Pinpoint the cell where the given text exists, returning its [x, y] midpoint coordinate. 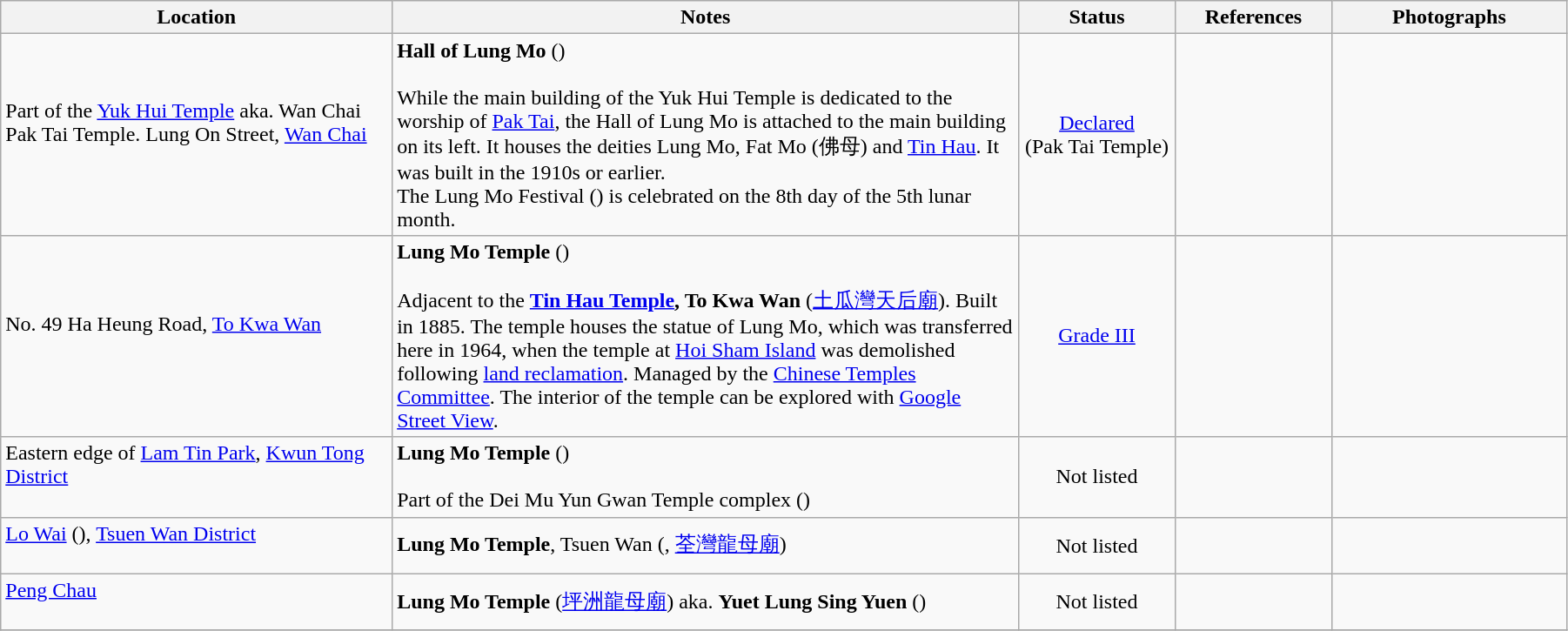
Lung Mo Temple, Tsuen Wan (, 荃灣龍母廟) [706, 545]
Grade III [1097, 336]
Photographs [1449, 17]
Status [1097, 17]
Declared(Pak Tai Temple) [1097, 135]
No. 49 Ha Heung Road, To Kwa Wan [197, 336]
Lo Wai (), Tsuen Wan District [197, 545]
Eastern edge of Lam Tin Park, Kwun Tong District [197, 477]
Lung Mo Temple ()Part of the Dei Mu Yun Gwan Temple complex () [706, 477]
Part of the Yuk Hui Temple aka. Wan Chai Pak Tai Temple. Lung On Street, Wan Chai [197, 135]
Location [197, 17]
Lung Mo Temple (坪洲龍母廟) aka. Yuet Lung Sing Yuen () [706, 602]
References [1253, 17]
Notes [706, 17]
Peng Chau [197, 602]
